Pinpoint the cell where the given text exists, returning its [x, y] midpoint coordinate. 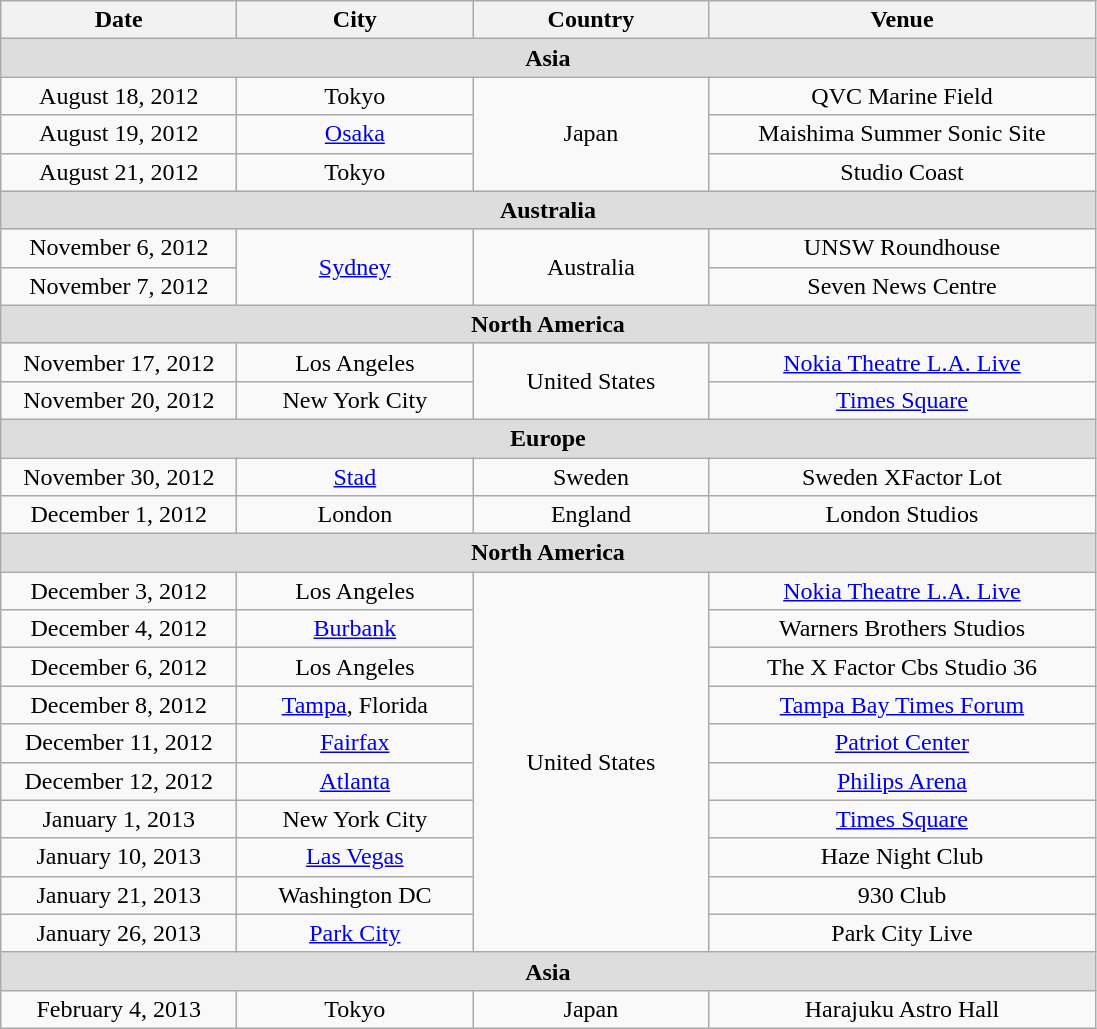
Seven News Centre [902, 286]
November 30, 2012 [119, 477]
November 20, 2012 [119, 400]
November 6, 2012 [119, 248]
Philips Arena [902, 781]
Osaka [355, 134]
Harajuku Astro Hall [902, 1009]
Warners Brothers Studios [902, 629]
November 7, 2012 [119, 286]
December 1, 2012 [119, 515]
Atlanta [355, 781]
Sweden [591, 477]
QVC Marine Field [902, 96]
Park City [355, 933]
January 10, 2013 [119, 857]
November 17, 2012 [119, 362]
The X Factor Cbs Studio 36 [902, 667]
Europe [548, 438]
Burbank [355, 629]
Patriot Center [902, 743]
Date [119, 20]
London Studios [902, 515]
UNSW Roundhouse [902, 248]
January 21, 2013 [119, 895]
Sydney [355, 267]
August 18, 2012 [119, 96]
930 Club [902, 895]
Stad [355, 477]
February 4, 2013 [119, 1009]
Tampa Bay Times Forum [902, 705]
Park City Live [902, 933]
London [355, 515]
Las Vegas [355, 857]
January 1, 2013 [119, 819]
Studio Coast [902, 172]
December 4, 2012 [119, 629]
Tampa, Florida [355, 705]
Washington DC [355, 895]
December 11, 2012 [119, 743]
Venue [902, 20]
August 19, 2012 [119, 134]
December 3, 2012 [119, 591]
December 6, 2012 [119, 667]
December 12, 2012 [119, 781]
January 26, 2013 [119, 933]
Haze Night Club [902, 857]
Maishima Summer Sonic Site [902, 134]
Sweden XFactor Lot [902, 477]
Country [591, 20]
August 21, 2012 [119, 172]
City [355, 20]
Fairfax [355, 743]
December 8, 2012 [119, 705]
England [591, 515]
